Detect which cell encompasses the target text, then output its [X, Y] center coordinate. 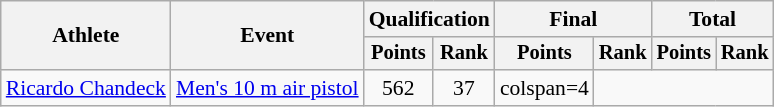
Qualification [430, 19]
colspan=4 [544, 88]
562 [398, 88]
Athlete [86, 36]
37 [464, 88]
Total [713, 19]
Men's 10 m air pistol [268, 88]
Final [574, 19]
Ricardo Chandeck [86, 88]
Event [268, 36]
